Scan for the cell matching the given text and deliver its (X, Y) coordinate at center. 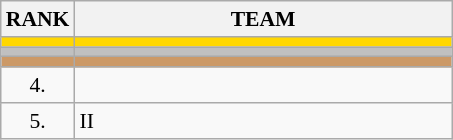
TEAM (262, 19)
5. (38, 121)
II (262, 121)
RANK (38, 19)
4. (38, 85)
